Pinpoint the cell where the given text exists, returning its (X, Y) midpoint coordinate. 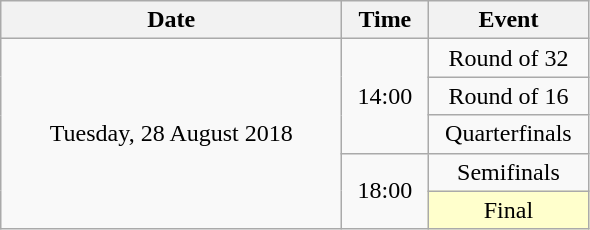
18:00 (385, 191)
Semifinals (508, 172)
Event (508, 20)
Date (172, 20)
Round of 16 (508, 96)
14:00 (385, 96)
Round of 32 (508, 58)
Tuesday, 28 August 2018 (172, 134)
Time (385, 20)
Final (508, 210)
Quarterfinals (508, 134)
